Return the (X, Y) coordinate for the center point of the cell that contains the specified text.  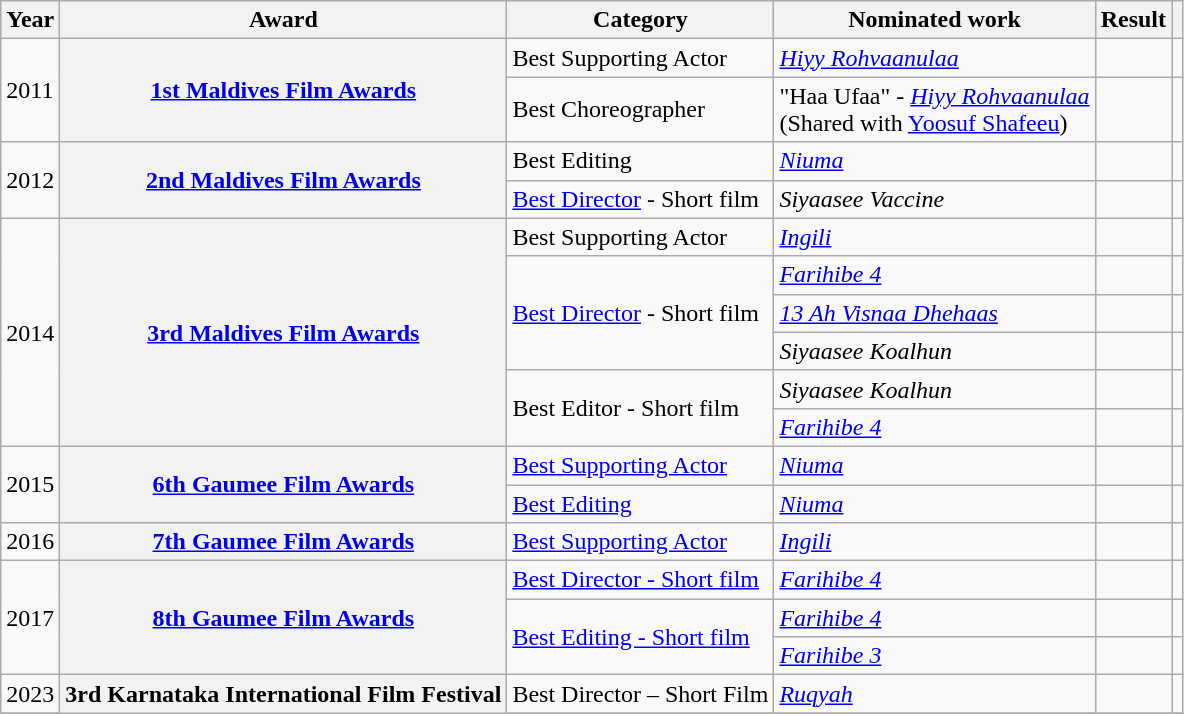
2017 (30, 618)
Ruqyah (934, 694)
Farihibe 3 (934, 656)
2015 (30, 484)
Hiyy Rohvaanulaa (934, 58)
2016 (30, 542)
Award (284, 20)
Best Editor - Short film (640, 408)
7th Gaumee Film Awards (284, 542)
2012 (30, 180)
Siyaasee Vaccine (934, 199)
"Haa Ufaa" - Hiyy Rohvaanulaa(Shared with Yoosuf Shafeeu) (934, 110)
Category (640, 20)
6th Gaumee Film Awards (284, 484)
Best Choreographer (640, 110)
3rd Karnataka International Film Festival (284, 694)
3rd Maldives Film Awards (284, 332)
2nd Maldives Film Awards (284, 180)
Best Editing - Short film (640, 637)
2011 (30, 90)
Nominated work (934, 20)
8th Gaumee Film Awards (284, 618)
2014 (30, 332)
13 Ah Visnaa Dhehaas (934, 313)
Best Director – Short Film (640, 694)
Result (1133, 20)
1st Maldives Film Awards (284, 90)
Year (30, 20)
2023 (30, 694)
